Search for the cell housing the specified text and yield its [x, y] center coordinate. 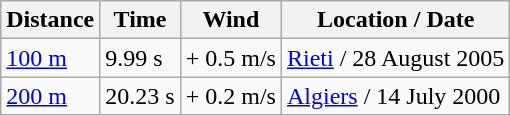
Wind [230, 20]
Rieti / 28 August 2005 [395, 58]
+ 0.5 m/s [230, 58]
Time [140, 20]
200 m [50, 96]
Algiers / 14 July 2000 [395, 96]
Distance [50, 20]
9.99 s [140, 58]
100 m [50, 58]
+ 0.2 m/s [230, 96]
20.23 s [140, 96]
Location / Date [395, 20]
